Extract the [x, y] coordinate from the center of the cell holding the provided text.  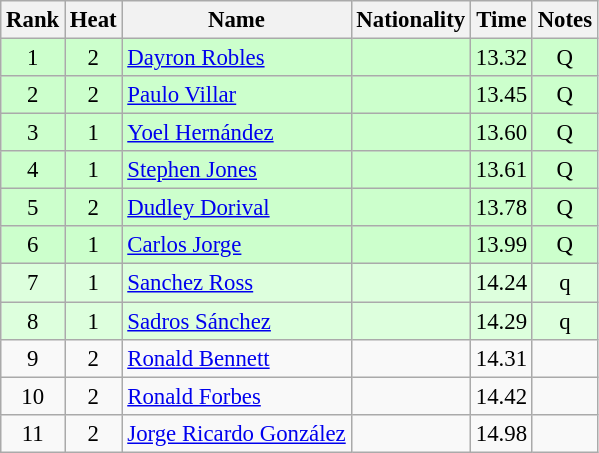
Ronald Forbes [236, 396]
Sadros Sánchez [236, 321]
13.60 [501, 133]
13.61 [501, 170]
Heat [94, 20]
5 [33, 208]
14.24 [501, 283]
14.29 [501, 321]
13.78 [501, 208]
Yoel Hernández [236, 133]
Stephen Jones [236, 170]
Rank [33, 20]
Notes [564, 20]
10 [33, 396]
8 [33, 321]
Carlos Jorge [236, 245]
Nationality [410, 20]
9 [33, 358]
6 [33, 245]
14.98 [501, 433]
Name [236, 20]
Dudley Dorival [236, 208]
11 [33, 433]
14.42 [501, 396]
4 [33, 170]
Dayron Robles [236, 58]
Time [501, 20]
Jorge Ricardo González [236, 433]
13.45 [501, 95]
14.31 [501, 358]
Paulo Villar [236, 95]
3 [33, 133]
13.32 [501, 58]
13.99 [501, 245]
7 [33, 283]
Ronald Bennett [236, 358]
Sanchez Ross [236, 283]
